Scan for the cell matching the given text and deliver its (X, Y) coordinate at center. 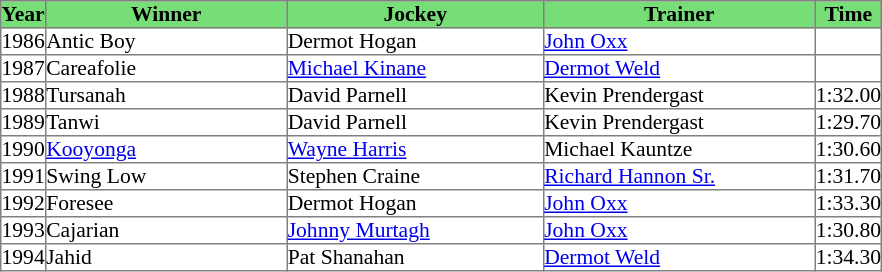
Time (848, 14)
Kooyonga (166, 150)
Stephen Craine (415, 176)
Wayne Harris (415, 150)
Cajarian (166, 230)
1990 (24, 150)
Michael Kauntze (679, 150)
Jockey (415, 14)
Tanwi (166, 122)
1994 (24, 258)
Foresee (166, 204)
1991 (24, 176)
1:30.60 (848, 150)
1:34.30 (848, 258)
1:30.80 (848, 230)
1993 (24, 230)
1:33.30 (848, 204)
Swing Low (166, 176)
Johnny Murtagh (415, 230)
1987 (24, 68)
Antic Boy (166, 42)
1986 (24, 42)
Tursanah (166, 96)
Pat Shanahan (415, 258)
Winner (166, 14)
Trainer (679, 14)
Year (24, 14)
Jahid (166, 258)
1:29.70 (848, 122)
1992 (24, 204)
Michael Kinane (415, 68)
1:31.70 (848, 176)
1989 (24, 122)
1988 (24, 96)
Careafolie (166, 68)
1:32.00 (848, 96)
Richard Hannon Sr. (679, 176)
